Search for the cell housing the specified text and yield its [x, y] center coordinate. 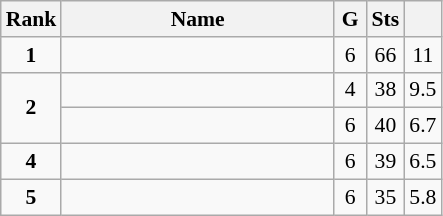
Rank [32, 19]
35 [386, 197]
5.8 [422, 197]
66 [386, 55]
6.5 [422, 162]
2 [32, 108]
Name [198, 19]
G [350, 19]
Sts [386, 19]
38 [386, 90]
1 [32, 55]
5 [32, 197]
40 [386, 126]
9.5 [422, 90]
39 [386, 162]
11 [422, 55]
6.7 [422, 126]
